Identify which cell holds the provided text, then report its (x, y) central coordinate. 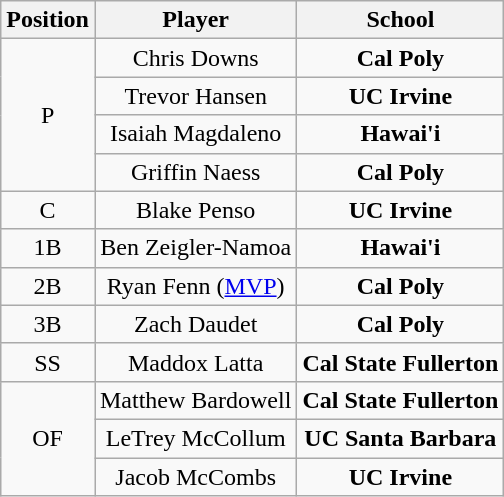
Blake Penso (195, 210)
OF (48, 438)
Ben Zeigler-Namoa (195, 248)
Ryan Fenn (MVP) (195, 286)
Trevor Hansen (195, 96)
Griffin Naess (195, 172)
LeTrey McCollum (195, 438)
1B (48, 248)
Maddox Latta (195, 362)
P (48, 115)
School (400, 20)
3B (48, 324)
2B (48, 286)
SS (48, 362)
Jacob McCombs (195, 477)
Position (48, 20)
Matthew Bardowell (195, 400)
Zach Daudet (195, 324)
Player (195, 20)
Chris Downs (195, 58)
Isaiah Magdaleno (195, 134)
UC Santa Barbara (400, 438)
C (48, 210)
